Provide the [X, Y] coordinate of the cell's center where the given text is located.  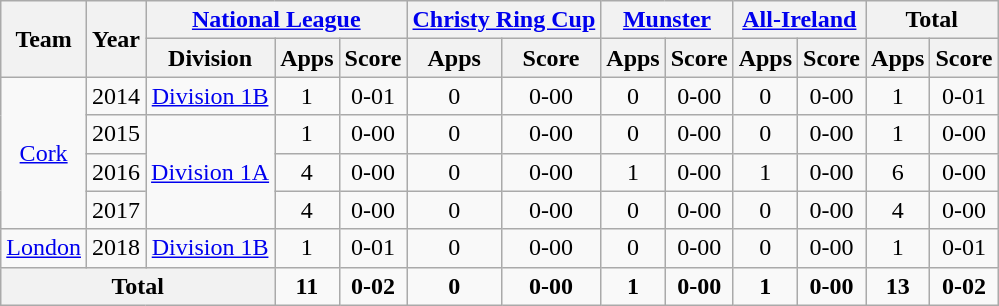
2016 [116, 172]
2018 [116, 248]
2014 [116, 96]
Division 1A [210, 172]
2015 [116, 134]
11 [307, 286]
Team [44, 39]
London [44, 248]
Christy Ring Cup [504, 20]
2017 [116, 210]
13 [898, 286]
All-Ireland [799, 20]
National League [276, 20]
6 [898, 172]
Cork [44, 153]
Division [210, 58]
Munster [667, 20]
Year [116, 39]
